For the text-containing cell, return its midpoint in [x, y] coordinate format. 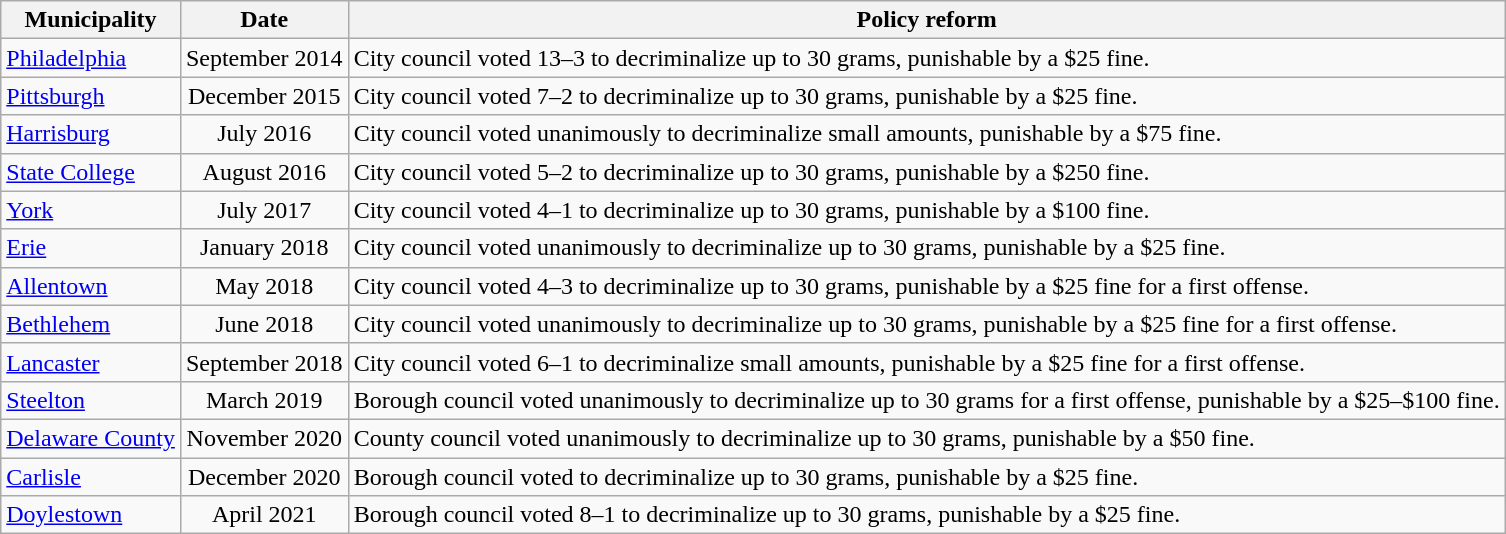
City council voted 7–2 to decriminalize up to 30 grams, punishable by a $25 fine. [926, 96]
City council voted unanimously to decriminalize up to 30 grams, punishable by a $25 fine. [926, 248]
City council voted 4–3 to decriminalize up to 30 grams, punishable by a $25 fine for a first offense. [926, 286]
Municipality [91, 20]
September 2018 [264, 362]
August 2016 [264, 172]
City council voted 4–1 to decriminalize up to 30 grams, punishable by a $100 fine. [926, 210]
City council voted 5–2 to decriminalize up to 30 grams, punishable by a $250 fine. [926, 172]
July 2017 [264, 210]
September 2014 [264, 58]
Harrisburg [91, 134]
January 2018 [264, 248]
March 2019 [264, 400]
December 2015 [264, 96]
Borough council voted 8–1 to decriminalize up to 30 grams, punishable by a $25 fine. [926, 515]
Pittsburgh [91, 96]
Erie [91, 248]
July 2016 [264, 134]
Borough council voted unanimously to decriminalize up to 30 grams for a first offense, punishable by a $25–$100 fine. [926, 400]
City council voted 13–3 to decriminalize up to 30 grams, punishable by a $25 fine. [926, 58]
City council voted 6–1 to decriminalize small amounts, punishable by a $25 fine for a first offense. [926, 362]
Doylestown [91, 515]
City council voted unanimously to decriminalize up to 30 grams, punishable by a $25 fine for a first offense. [926, 324]
Carlisle [91, 477]
Steelton [91, 400]
State College [91, 172]
April 2021 [264, 515]
Lancaster [91, 362]
Policy reform [926, 20]
City council voted unanimously to decriminalize small amounts, punishable by a $75 fine. [926, 134]
York [91, 210]
Delaware County [91, 438]
Borough council voted to decriminalize up to 30 grams, punishable by a $25 fine. [926, 477]
Bethlehem [91, 324]
Philadelphia [91, 58]
May 2018 [264, 286]
December 2020 [264, 477]
November 2020 [264, 438]
Allentown [91, 286]
County council voted unanimously to decriminalize up to 30 grams, punishable by a $50 fine. [926, 438]
Date [264, 20]
June 2018 [264, 324]
